From the cell containing the given text, extract its center point as (x, y) coordinate. 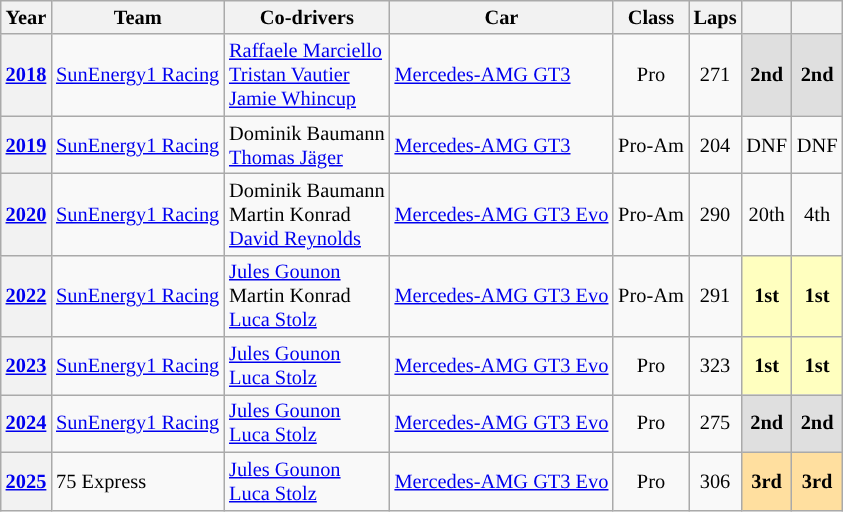
306 (716, 481)
Laps (716, 17)
Team (138, 17)
Dominik Baumann Thomas Jäger (306, 145)
2020 (26, 214)
2022 (26, 296)
2024 (26, 423)
2025 (26, 481)
291 (716, 296)
4th (817, 214)
Co-drivers (306, 17)
271 (716, 75)
204 (716, 145)
2018 (26, 75)
Dominik Baumann Martin Konrad David Reynolds (306, 214)
Raffaele Marciello Tristan Vautier Jamie Whincup (306, 75)
290 (716, 214)
323 (716, 366)
Jules Gounon Martin Konrad Luca Stolz (306, 296)
2023 (26, 366)
20th (766, 214)
Year (26, 17)
275 (716, 423)
75 Express (138, 481)
Car (502, 17)
Class (650, 17)
2019 (26, 145)
